Identify which cell holds the provided text, then report its (X, Y) central coordinate. 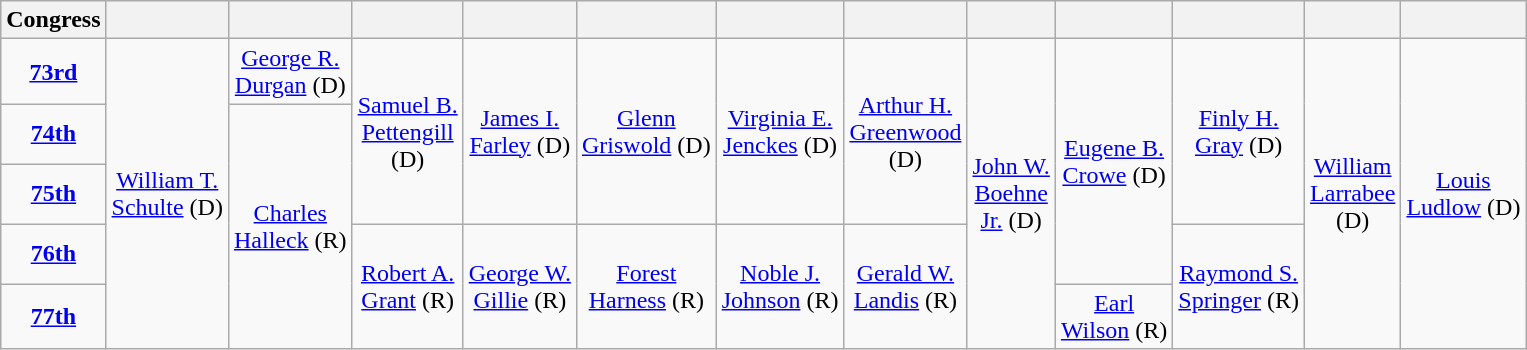
GlennGriswold (D) (646, 132)
Noble J.Johnson (R) (780, 286)
Finly H.Gray (D) (1239, 132)
LouisLudlow (D) (1464, 194)
75th (54, 194)
EarlWilson (R) (1114, 316)
George W.Gillie (R) (520, 286)
George R.Durgan (D) (290, 72)
ForestHarness (R) (646, 286)
William T.Schulte (D) (167, 194)
WilliamLarrabee(D) (1353, 194)
Arthur H.Greenwood(D) (906, 132)
Virginia E.Jenckes (D) (780, 132)
CharlesHalleck (R) (290, 226)
Samuel B.Pettengill(D) (408, 132)
Robert A.Grant (R) (408, 286)
James I.Farley (D) (520, 132)
73rd (54, 72)
John W.BoehneJr. (D) (1011, 194)
Gerald W.Landis (R) (906, 286)
Raymond S.Springer (R) (1239, 286)
76th (54, 254)
Eugene B.Crowe (D) (1114, 162)
Congress (54, 20)
74th (54, 134)
77th (54, 316)
